Return [x, y] of the center of cell containing provided text 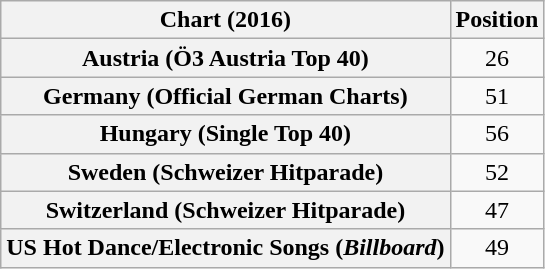
Switzerland (Schweizer Hitparade) [226, 210]
Germany (Official German Charts) [226, 96]
Chart (2016) [226, 20]
26 [497, 58]
56 [497, 134]
52 [497, 172]
Hungary (Single Top 40) [226, 134]
Austria (Ö3 Austria Top 40) [226, 58]
Position [497, 20]
51 [497, 96]
47 [497, 210]
49 [497, 248]
US Hot Dance/Electronic Songs (Billboard) [226, 248]
Sweden (Schweizer Hitparade) [226, 172]
